Provide the (X, Y) coordinate of the cell's center where the given text is located.  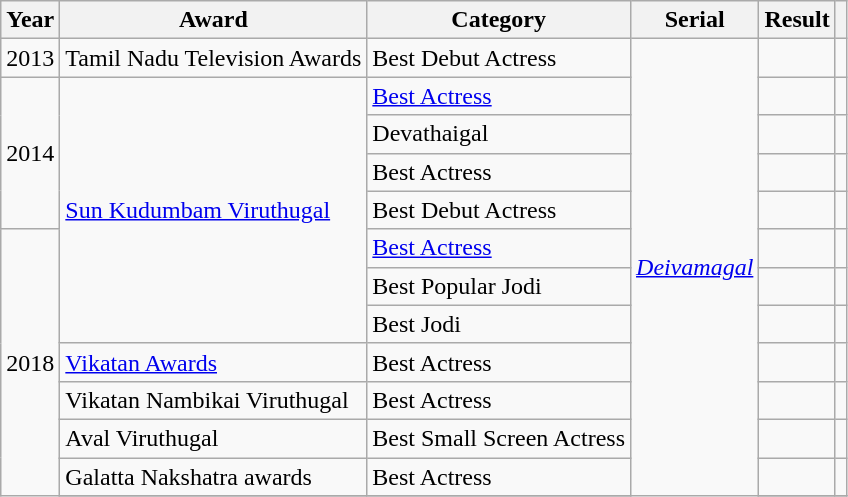
Vikatan Nambikai Viruthugal (214, 400)
Year (30, 20)
2018 (30, 362)
Award (214, 20)
Best Small Screen Actress (499, 438)
Vikatan Awards (214, 362)
Sun Kudumbam Viruthugal (214, 210)
Tamil Nadu Television Awards (214, 58)
2014 (30, 153)
Serial (695, 20)
Best Jodi (499, 324)
Deivamagal (695, 268)
Aval Viruthugal (214, 438)
Result (797, 20)
Devathaigal (499, 134)
Best Popular Jodi (499, 286)
2013 (30, 58)
Galatta Nakshatra awards (214, 477)
Category (499, 20)
